Return [X, Y] of the center of cell containing provided text 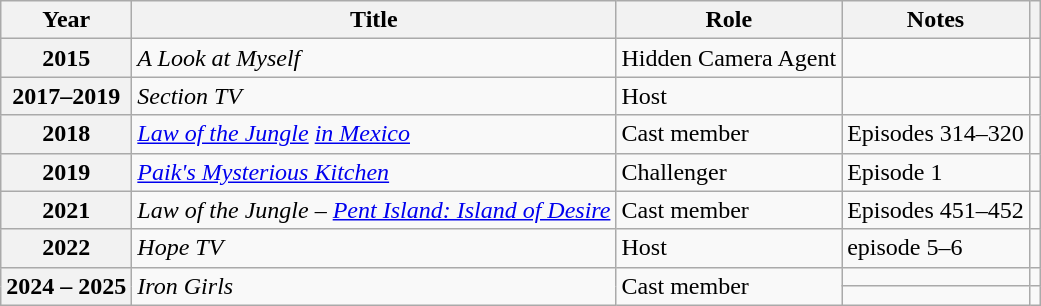
Law of the Jungle – Pent Island: Island of Desire [374, 210]
Section TV [374, 96]
Year [66, 20]
A Look at Myself [374, 58]
Episode 1 [936, 172]
2021 [66, 210]
Law of the Jungle in Mexico [374, 134]
episode 5–6 [936, 248]
2022 [66, 248]
2018 [66, 134]
2024 – 2025 [66, 286]
Hope TV [374, 248]
Paik's Mysterious Kitchen [374, 172]
Iron Girls [374, 286]
Episodes 314–320 [936, 134]
Hidden Camera Agent [729, 58]
Challenger [729, 172]
2015 [66, 58]
Episodes 451–452 [936, 210]
2017–2019 [66, 96]
Role [729, 20]
Title [374, 20]
Notes [936, 20]
2019 [66, 172]
